For the text-containing cell, return its midpoint in (x, y) coordinate format. 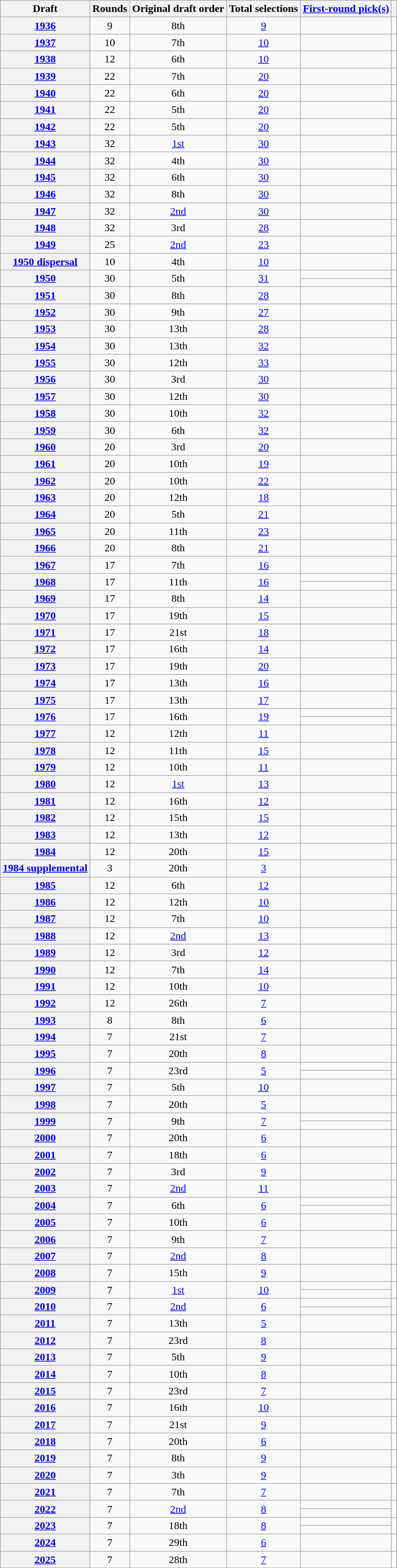
1989 (45, 952)
1943 (45, 143)
Draft (45, 9)
2002 (45, 1172)
33 (264, 363)
1966 (45, 548)
2014 (45, 1374)
1952 (45, 312)
1951 (45, 295)
1964 (45, 515)
Rounds (110, 9)
1937 (45, 43)
2011 (45, 1324)
1963 (45, 498)
2018 (45, 1441)
1994 (45, 1037)
1950 dispersal (45, 262)
29th (178, 1542)
27 (264, 312)
1978 (45, 751)
1961 (45, 464)
2015 (45, 1391)
1982 (45, 818)
2003 (45, 1189)
Total selections (264, 9)
1956 (45, 379)
First-round pick(s) (346, 9)
2010 (45, 1307)
1948 (45, 228)
1939 (45, 76)
2023 (45, 1525)
2012 (45, 1340)
1973 (45, 666)
1993 (45, 1020)
1979 (45, 767)
2013 (45, 1357)
2007 (45, 1256)
2017 (45, 1425)
2019 (45, 1458)
2006 (45, 1239)
2004 (45, 1205)
1987 (45, 919)
2001 (45, 1155)
2024 (45, 1542)
1940 (45, 93)
1954 (45, 346)
1941 (45, 110)
2000 (45, 1138)
1962 (45, 480)
1972 (45, 649)
1981 (45, 801)
1957 (45, 396)
1976 (45, 716)
1997 (45, 1088)
1992 (45, 1003)
1998 (45, 1104)
1974 (45, 683)
2020 (45, 1475)
1945 (45, 177)
1958 (45, 413)
25 (110, 245)
1977 (45, 733)
1984 supplemental (45, 868)
2005 (45, 1222)
1949 (45, 245)
1990 (45, 969)
1988 (45, 936)
1969 (45, 599)
1984 (45, 852)
1995 (45, 1054)
1985 (45, 885)
1946 (45, 194)
1938 (45, 59)
1953 (45, 329)
1983 (45, 835)
2009 (45, 1290)
2021 (45, 1492)
1968 (45, 582)
1999 (45, 1121)
2008 (45, 1273)
1936 (45, 26)
1959 (45, 430)
1970 (45, 616)
1947 (45, 211)
1996 (45, 1071)
1965 (45, 531)
1944 (45, 160)
1980 (45, 784)
26th (178, 1003)
1971 (45, 632)
31 (264, 279)
1955 (45, 363)
1975 (45, 700)
1986 (45, 902)
1950 (45, 279)
1942 (45, 127)
1967 (45, 565)
2016 (45, 1408)
2022 (45, 1509)
1991 (45, 986)
Original draft order (178, 9)
3th (178, 1475)
1960 (45, 447)
28th (178, 1559)
2025 (45, 1559)
